Search for the cell housing the specified text and yield its [X, Y] center coordinate. 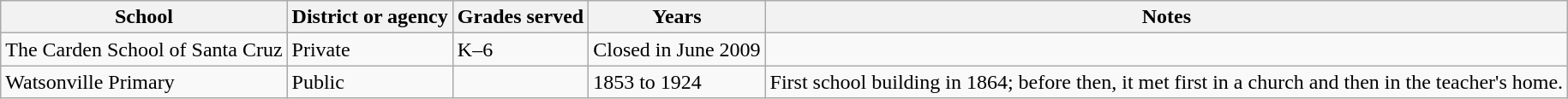
The Carden School of Santa Cruz [144, 49]
First school building in 1864; before then, it met first in a church and then in the teacher's home. [1167, 82]
Grades served [520, 17]
1853 to 1924 [677, 82]
Closed in June 2009 [677, 49]
District or agency [370, 17]
Watsonville Primary [144, 82]
Private [370, 49]
School [144, 17]
Notes [1167, 17]
K–6 [520, 49]
Years [677, 17]
Public [370, 82]
